Search for the cell housing the specified text and yield its [X, Y] center coordinate. 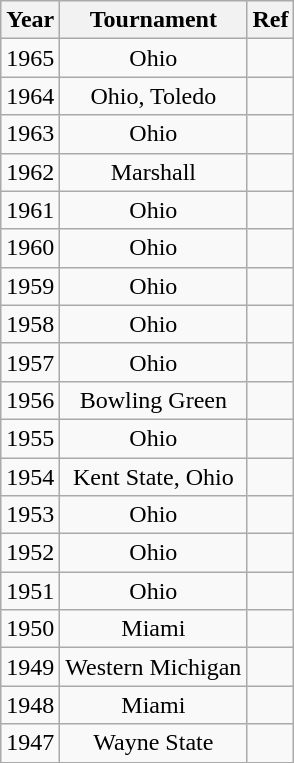
1948 [30, 705]
1953 [30, 515]
Western Michigan [154, 667]
1950 [30, 629]
Bowling Green [154, 400]
1957 [30, 362]
1961 [30, 210]
1956 [30, 400]
1949 [30, 667]
Year [30, 20]
Kent State, Ohio [154, 477]
Marshall [154, 172]
Ohio, Toledo [154, 96]
1960 [30, 248]
1954 [30, 477]
1965 [30, 58]
Tournament [154, 20]
1963 [30, 134]
1951 [30, 591]
Ref [270, 20]
1958 [30, 324]
1959 [30, 286]
1952 [30, 553]
1955 [30, 438]
1964 [30, 96]
1947 [30, 743]
1962 [30, 172]
Wayne State [154, 743]
